Output the (X, Y) coordinate of the center of the cell containing the given text.  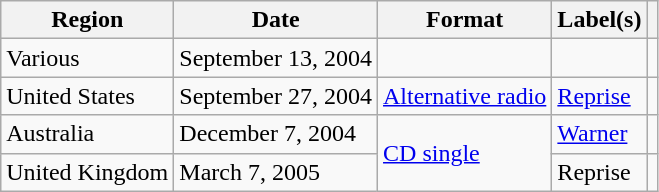
Alternative radio (465, 96)
Label(s) (600, 20)
Date (276, 20)
United Kingdom (88, 172)
Region (88, 20)
September 27, 2004 (276, 96)
December 7, 2004 (276, 134)
CD single (465, 153)
September 13, 2004 (276, 58)
Australia (88, 134)
March 7, 2005 (276, 172)
Various (88, 58)
Warner (600, 134)
Format (465, 20)
United States (88, 96)
